Search for the cell housing the specified text and yield its (X, Y) center coordinate. 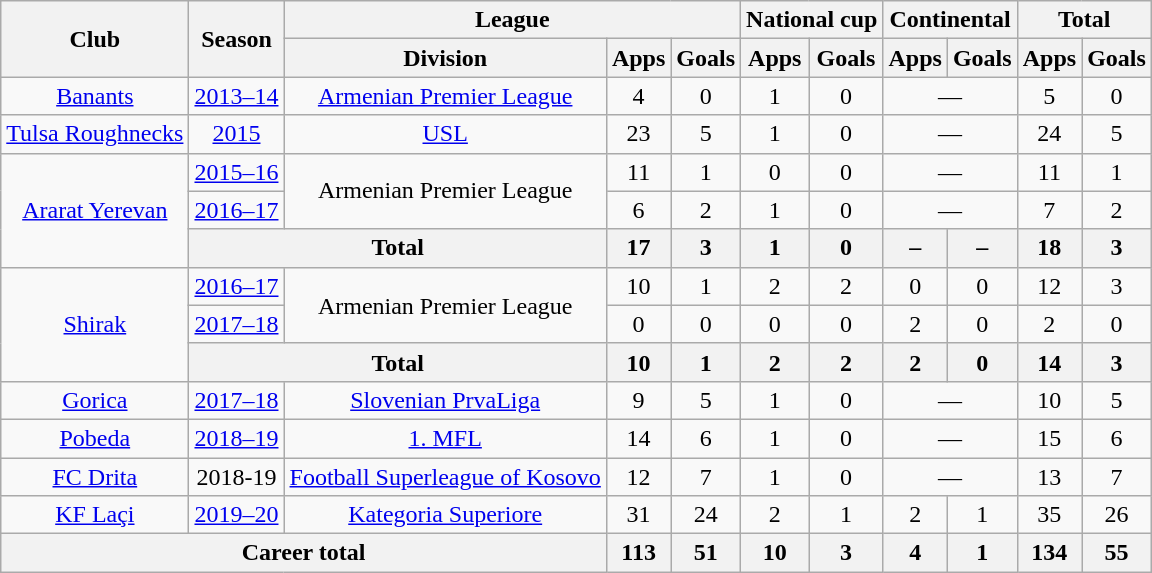
Kategoria Superiore (445, 515)
13 (1049, 477)
31 (638, 515)
League (512, 20)
18 (1049, 248)
FC Drita (95, 477)
23 (638, 134)
Slovenian PrvaLiga (445, 400)
2018-19 (236, 477)
2019–20 (236, 515)
Season (236, 39)
Ararat Yerevan (95, 210)
113 (638, 553)
1. MFL (445, 438)
Continental (950, 20)
51 (706, 553)
55 (1117, 553)
17 (638, 248)
USL (445, 134)
KF Laçi (95, 515)
35 (1049, 515)
2015 (236, 134)
Division (445, 58)
National cup (812, 20)
Career total (304, 553)
15 (1049, 438)
Gorica (95, 400)
2015–16 (236, 172)
Tulsa Roughnecks (95, 134)
134 (1049, 553)
Football Superleague of Kosovo (445, 477)
26 (1117, 515)
Pobeda (95, 438)
Shirak (95, 324)
Banants (95, 96)
Club (95, 39)
2018–19 (236, 438)
9 (638, 400)
2013–14 (236, 96)
